Search for the cell housing the specified text and yield its [X, Y] center coordinate. 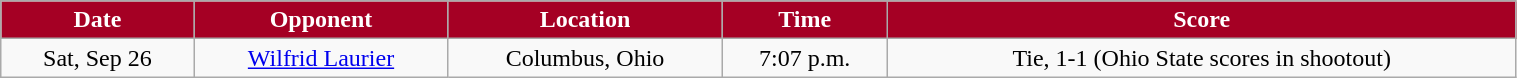
Time [804, 20]
Opponent [321, 20]
Score [1202, 20]
Tie, 1-1 (Ohio State scores in shootout) [1202, 58]
Wilfrid Laurier [321, 58]
Date [98, 20]
7:07 p.m. [804, 58]
Sat, Sep 26 [98, 58]
Columbus, Ohio [585, 58]
Location [585, 20]
